Identify which cell holds the provided text, then report its (x, y) central coordinate. 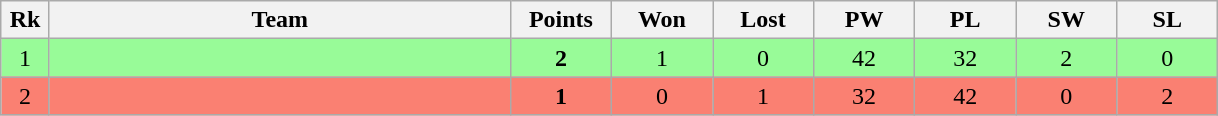
SL (1168, 20)
Won (662, 20)
PL (966, 20)
SW (1066, 20)
PW (864, 20)
Points (560, 20)
Rk (26, 20)
Lost (762, 20)
Team (280, 20)
